Find where the given text appears and provide that cell's center as [x, y] coordinate. 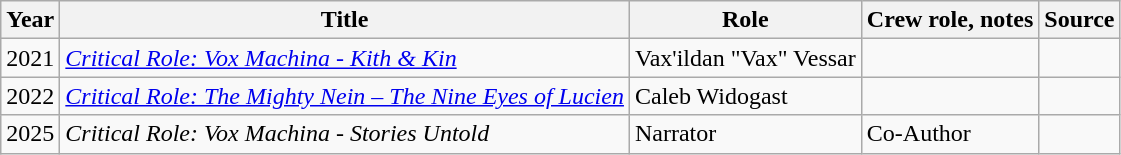
Narrator [745, 134]
Critical Role: Vox Machina - Stories Untold [345, 134]
2022 [30, 96]
2021 [30, 58]
Source [1080, 20]
Year [30, 20]
Crew role, notes [950, 20]
Caleb Widogast [745, 96]
Title [345, 20]
Vax'ildan "Vax" Vessar [745, 58]
Co-Author [950, 134]
2025 [30, 134]
Critical Role: Vox Machina - Kith & Kin [345, 58]
Role [745, 20]
Critical Role: The Mighty Nein – The Nine Eyes of Lucien [345, 96]
